Locate the cell with the specified text and output its (x, y) center coordinate. 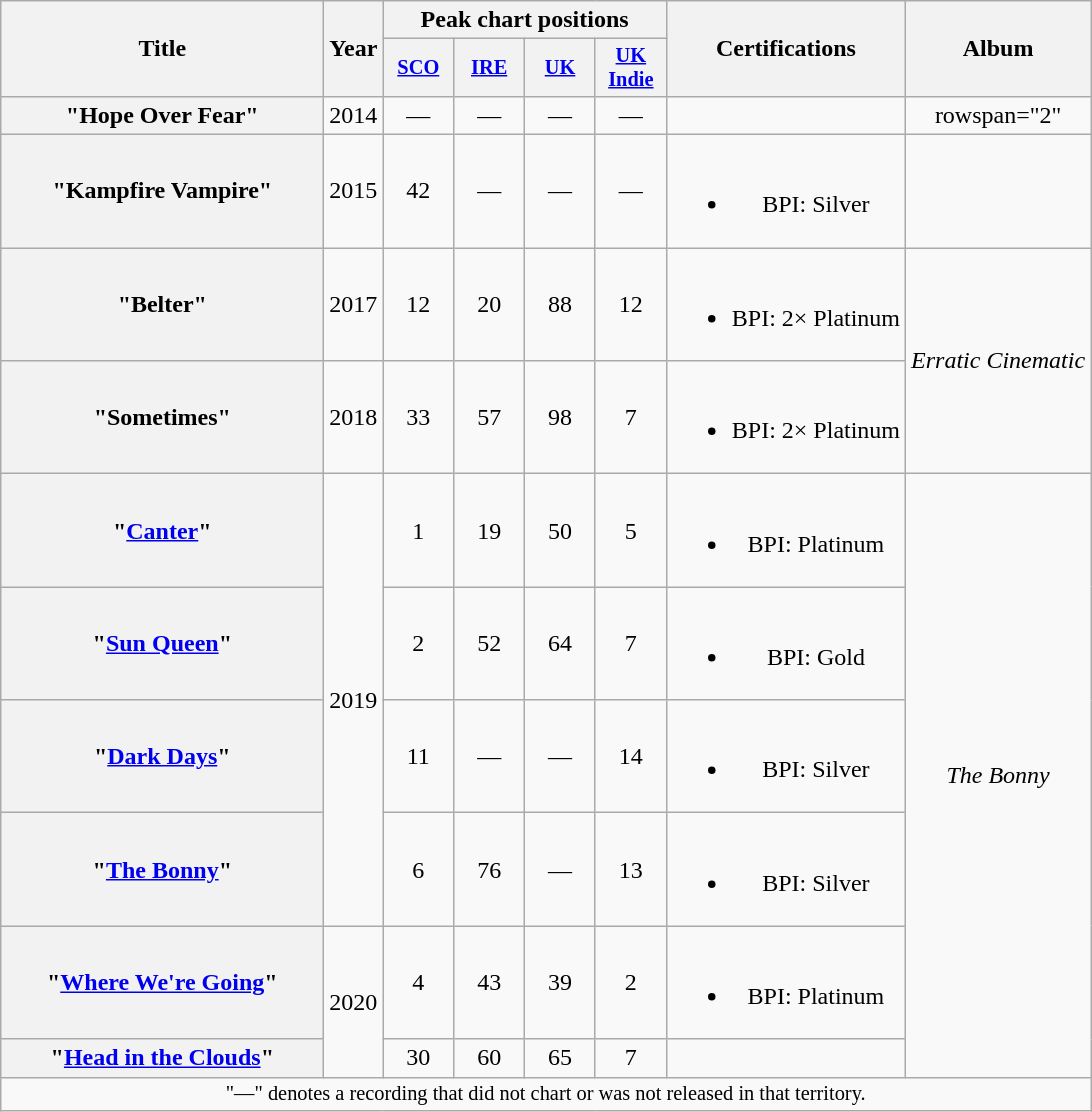
33 (418, 418)
4 (418, 982)
"Belter" (162, 304)
"Where We're Going" (162, 982)
2020 (354, 1002)
2019 (354, 700)
5 (630, 530)
"Sometimes" (162, 418)
2014 (354, 115)
"Hope Over Fear" (162, 115)
52 (490, 644)
57 (490, 418)
50 (560, 530)
"Dark Days" (162, 756)
rowspan="2" (998, 115)
14 (630, 756)
BPI: Gold (786, 644)
30 (418, 1058)
39 (560, 982)
Peak chart positions (524, 20)
6 (418, 870)
"Sun Queen" (162, 644)
42 (418, 192)
2018 (354, 418)
2015 (354, 192)
"Canter" (162, 530)
SCO (418, 68)
Certifications (786, 49)
Year (354, 49)
65 (560, 1058)
13 (630, 870)
88 (560, 304)
1 (418, 530)
UKIndie (630, 68)
"Head in the Clouds" (162, 1058)
"Kampfire Vampire" (162, 192)
76 (490, 870)
98 (560, 418)
IRE (490, 68)
UK (560, 68)
11 (418, 756)
64 (560, 644)
Title (162, 49)
"The Bonny" (162, 870)
Erratic Cinematic (998, 361)
60 (490, 1058)
19 (490, 530)
The Bonny (998, 776)
Album (998, 49)
20 (490, 304)
"—" denotes a recording that did not chart or was not released in that territory. (546, 1094)
2017 (354, 304)
43 (490, 982)
